Find where the given text appears and provide that cell's center as [X, Y] coordinate. 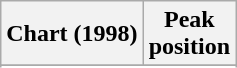
Peakposition [189, 34]
Chart (1998) [72, 34]
